Locate the cell with the specified text and output its (x, y) center coordinate. 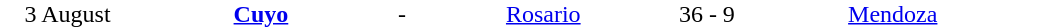
36 - 9 (707, 14)
Cuyo (262, 14)
- (402, 14)
Mendoza (892, 14)
3 August (67, 14)
Rosario (544, 14)
